Return (x, y) of the center of cell containing provided text 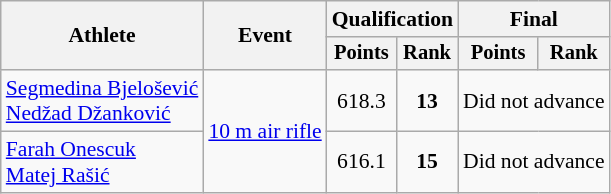
616.1 (362, 162)
15 (427, 162)
13 (427, 100)
Final (534, 19)
Qualification (392, 19)
Segmedina BjeloševićNedžad Džanković (102, 100)
Farah OnescukMatej Rašić (102, 162)
10 m air rifle (264, 131)
618.3 (362, 100)
Athlete (102, 36)
Event (264, 36)
